Locate the cell with the specified text and output its (x, y) center coordinate. 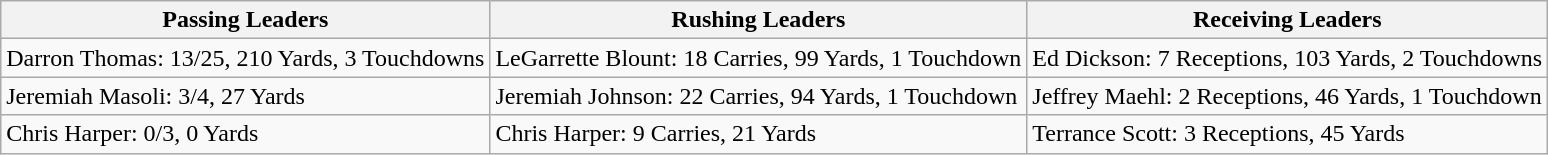
Passing Leaders (246, 20)
Darron Thomas: 13/25, 210 Yards, 3 Touchdowns (246, 58)
Ed Dickson: 7 Receptions, 103 Yards, 2 Touchdowns (1288, 58)
Jeffrey Maehl: 2 Receptions, 46 Yards, 1 Touchdown (1288, 96)
Rushing Leaders (758, 20)
Jeremiah Masoli: 3/4, 27 Yards (246, 96)
Terrance Scott: 3 Receptions, 45 Yards (1288, 134)
Chris Harper: 0/3, 0 Yards (246, 134)
LeGarrette Blount: 18 Carries, 99 Yards, 1 Touchdown (758, 58)
Chris Harper: 9 Carries, 21 Yards (758, 134)
Receiving Leaders (1288, 20)
Jeremiah Johnson: 22 Carries, 94 Yards, 1 Touchdown (758, 96)
